Find where the given text appears and provide that cell's center as (x, y) coordinate. 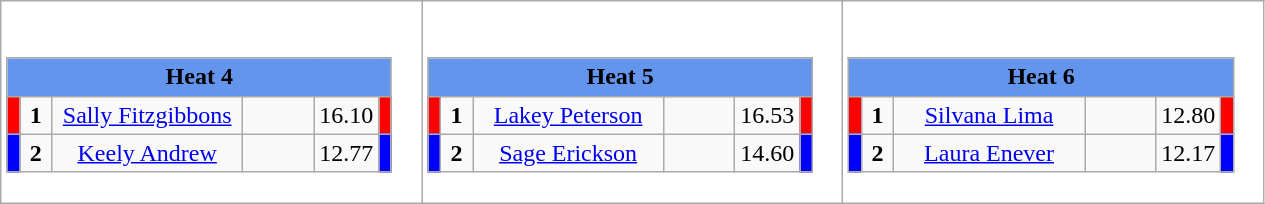
Lakey Peterson (568, 115)
Heat 5 1 Lakey Peterson 16.53 2 Sage Erickson 14.60 (632, 102)
Silvana Lima (990, 115)
Heat 4 (199, 77)
Laura Enever (990, 153)
12.80 (1188, 115)
Sally Fitzgibbons (148, 115)
Heat 4 1 Sally Fitzgibbons 16.10 2 Keely Andrew 12.77 (212, 102)
Heat 5 (620, 77)
14.60 (768, 153)
Heat 6 (1041, 77)
Heat 6 1 Silvana Lima 12.80 2 Laura Enever 12.17 (1054, 102)
12.17 (1188, 153)
Sage Erickson (568, 153)
16.10 (346, 115)
16.53 (768, 115)
Keely Andrew (148, 153)
12.77 (346, 153)
